Detect which cell encompasses the target text, then output its [X, Y] center coordinate. 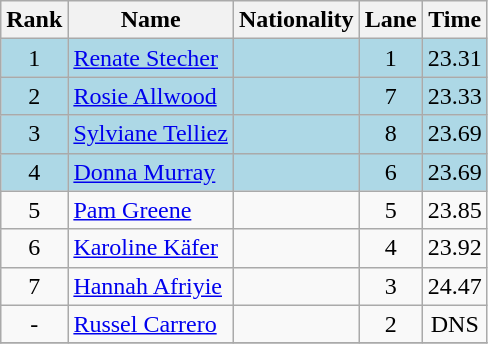
Renate Stecher [151, 58]
23.31 [454, 58]
24.47 [454, 286]
Pam Greene [151, 210]
Lane [390, 20]
Karoline Käfer [151, 248]
Sylviane Telliez [151, 134]
Time [454, 20]
23.33 [454, 96]
DNS [454, 324]
23.92 [454, 248]
Donna Murray [151, 172]
8 [390, 134]
Hannah Afriyie [151, 286]
23.85 [454, 210]
Name [151, 20]
Rank [34, 20]
Rosie Allwood [151, 96]
- [34, 324]
Russel Carrero [151, 324]
Nationality [296, 20]
